Locate the cell with the specified text and output its (X, Y) center coordinate. 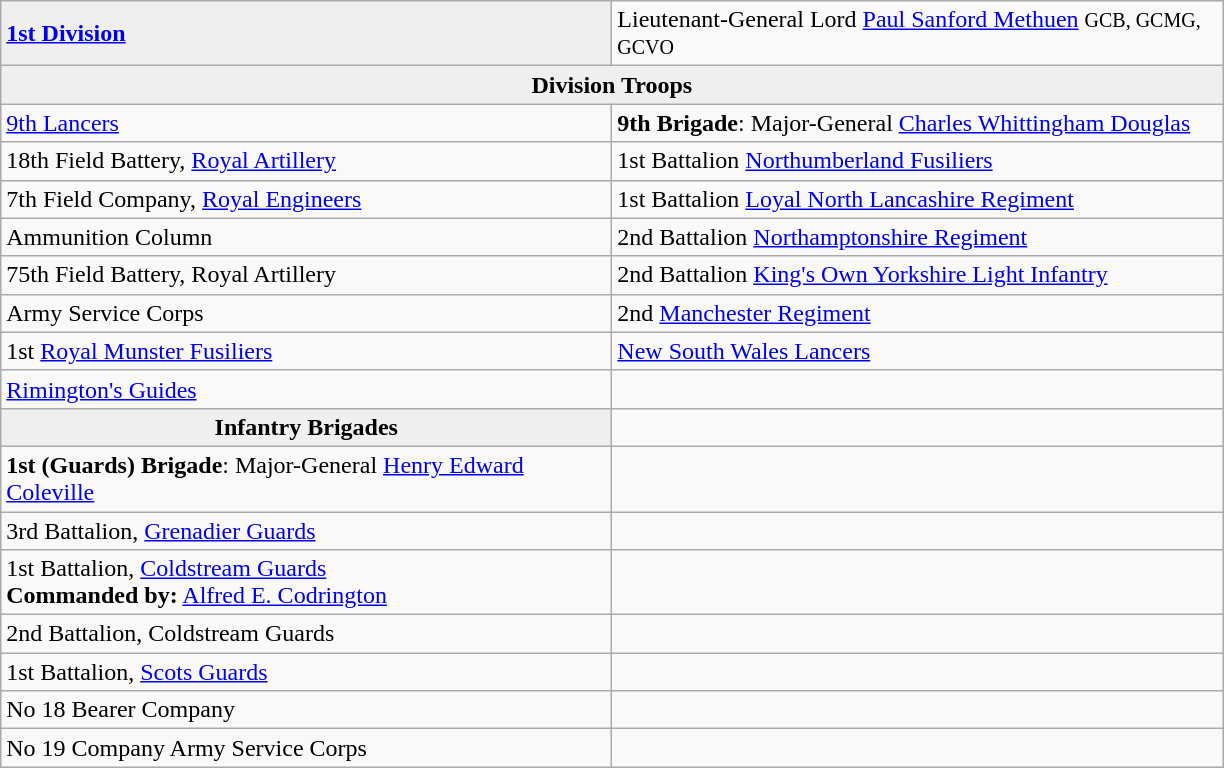
1st Battalion Northumberland Fusiliers (918, 161)
3rd Battalion, Grenadier Guards (306, 531)
1st Battalion, Scots Guards (306, 672)
2nd Battalion Northamptonshire Regiment (918, 237)
No 19 Company Army Service Corps (306, 748)
2nd Manchester Regiment (918, 313)
Rimington's Guides (306, 389)
Division Troops (612, 85)
Infantry Brigades (306, 427)
1st Division (306, 34)
New South Wales Lancers (918, 351)
Ammunition Column (306, 237)
Lieutenant-General Lord Paul Sanford Methuen GCB, GCMG, GCVO (918, 34)
7th Field Company, Royal Engineers (306, 199)
9th Lancers (306, 123)
9th Brigade: Major-General Charles Whittingham Douglas (918, 123)
Army Service Corps (306, 313)
1st Royal Munster Fusiliers (306, 351)
1st (Guards) Brigade: Major-General Henry Edward Coleville (306, 478)
75th Field Battery, Royal Artillery (306, 275)
1st Battalion, Coldstream GuardsCommanded by: Alfred E. Codrington (306, 582)
2nd Battalion, Coldstream Guards (306, 634)
18th Field Battery, Royal Artillery (306, 161)
1st Battalion Loyal North Lancashire Regiment (918, 199)
No 18 Bearer Company (306, 710)
2nd Battalion King's Own Yorkshire Light Infantry (918, 275)
